From the cell containing the given text, extract its center point as [x, y] coordinate. 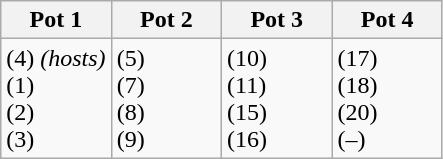
Pot 1 [56, 20]
(17) (18) (20) (–) [387, 98]
(10) (11) (15) (16) [277, 98]
Pot 4 [387, 20]
(5) (7) (8) (9) [166, 98]
(4) (hosts) (1) (2) (3) [56, 98]
Pot 3 [277, 20]
Pot 2 [166, 20]
